Search for the cell housing the specified text and yield its (x, y) center coordinate. 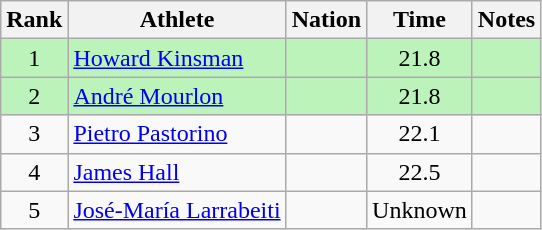
Unknown (420, 210)
5 (34, 210)
Notes (506, 20)
Nation (326, 20)
22.5 (420, 172)
Rank (34, 20)
3 (34, 134)
1 (34, 58)
Howard Kinsman (177, 58)
4 (34, 172)
Time (420, 20)
José-María Larrabeiti (177, 210)
James Hall (177, 172)
Athlete (177, 20)
André Mourlon (177, 96)
2 (34, 96)
22.1 (420, 134)
Pietro Pastorino (177, 134)
